For the text-containing cell, return its midpoint in (X, Y) coordinate format. 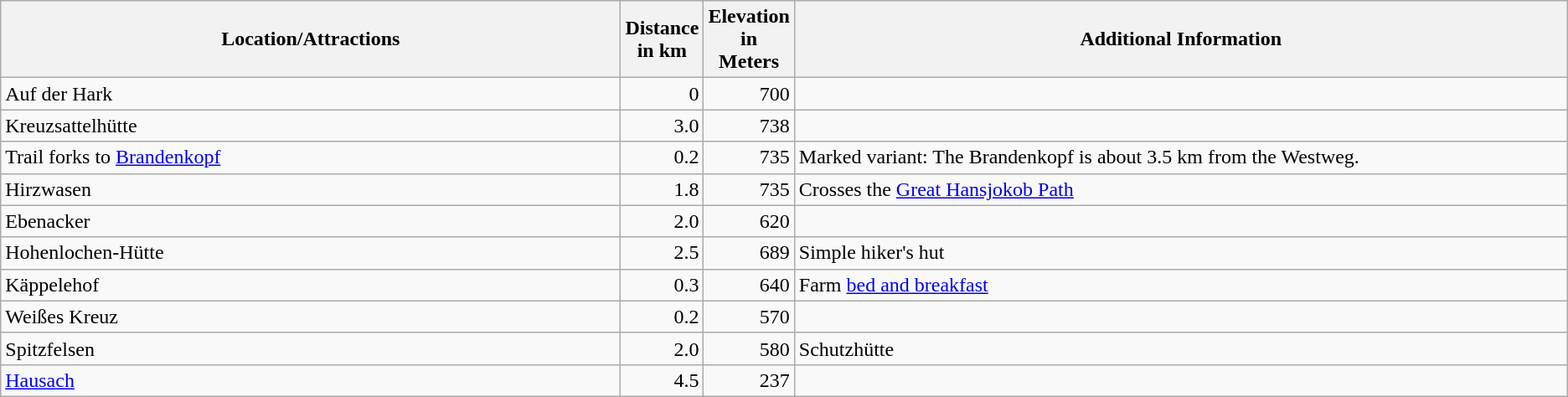
Farm bed and breakfast (1181, 285)
Schutzhütte (1181, 348)
Auf der Hark (311, 94)
738 (749, 126)
Hohenlochen-Hütte (311, 253)
Distance in km (662, 39)
Kreuzsattelhütte (311, 126)
Weißes Kreuz (311, 317)
570 (749, 317)
580 (749, 348)
Crosses the Great Hansjokob Path (1181, 189)
620 (749, 221)
700 (749, 94)
Location/Attractions (311, 39)
Simple hiker's hut (1181, 253)
640 (749, 285)
0.3 (662, 285)
Additional Information (1181, 39)
1.8 (662, 189)
Elevation in Meters (749, 39)
Hausach (311, 380)
Hirzwasen (311, 189)
0 (662, 94)
689 (749, 253)
2.5 (662, 253)
Käppelehof (311, 285)
237 (749, 380)
Ebenacker (311, 221)
Marked variant: The Brandenkopf is about 3.5 km from the Westweg. (1181, 157)
4.5 (662, 380)
Trail forks to Brandenkopf (311, 157)
3.0 (662, 126)
Spitzfelsen (311, 348)
